Search for the cell housing the specified text and yield its (X, Y) center coordinate. 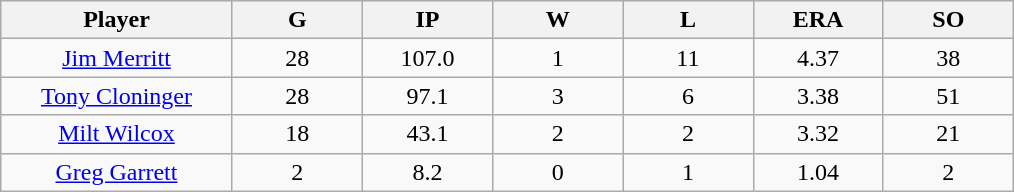
51 (948, 96)
3.38 (818, 96)
G (297, 20)
1.04 (818, 172)
0 (558, 172)
107.0 (427, 58)
W (558, 20)
Jim Merritt (116, 58)
3.32 (818, 134)
43.1 (427, 134)
21 (948, 134)
Tony Cloninger (116, 96)
Milt Wilcox (116, 134)
IP (427, 20)
L (688, 20)
18 (297, 134)
ERA (818, 20)
SO (948, 20)
4.37 (818, 58)
6 (688, 96)
8.2 (427, 172)
38 (948, 58)
Greg Garrett (116, 172)
Player (116, 20)
97.1 (427, 96)
11 (688, 58)
3 (558, 96)
